Identify which cell holds the provided text, then report its [X, Y] central coordinate. 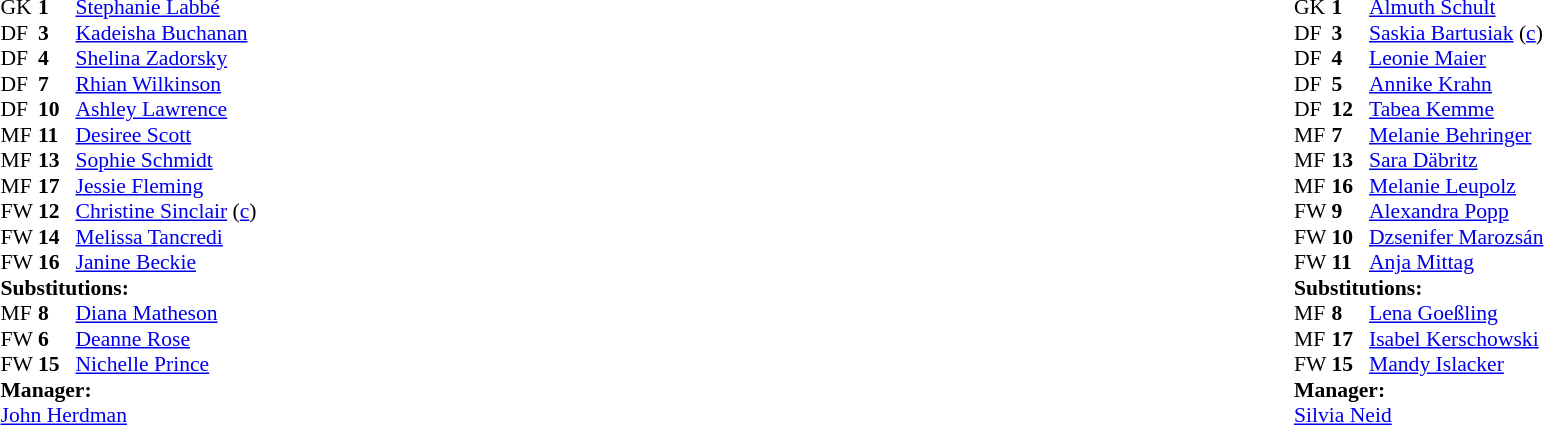
Shelina Zadorsky [166, 59]
Tabea Kemme [1456, 109]
14 [57, 237]
Dzsenifer Marozsán [1456, 237]
9 [1351, 211]
Deanne Rose [166, 339]
Ashley Lawrence [166, 109]
Janine Beckie [166, 263]
Nichelle Prince [166, 365]
Anja Mittag [1456, 263]
Christine Sinclair (c) [166, 211]
6 [57, 339]
Melissa Tancredi [166, 237]
Desiree Scott [166, 135]
Diana Matheson [166, 313]
Annike Krahn [1456, 84]
Rhian Wilkinson [166, 84]
Saskia Bartusiak (c) [1456, 33]
Melanie Leupolz [1456, 186]
Alexandra Popp [1456, 211]
5 [1351, 84]
Lena Goeßling [1456, 313]
Leonie Maier [1456, 59]
Sophie Schmidt [166, 161]
Mandy Islacker [1456, 365]
Kadeisha Buchanan [166, 33]
Melanie Behringer [1456, 135]
Sara Däbritz [1456, 161]
Isabel Kerschowski [1456, 339]
Jessie Fleming [166, 186]
